Capture the cell that displays the provided text and extract its (x, y) central coordinate. 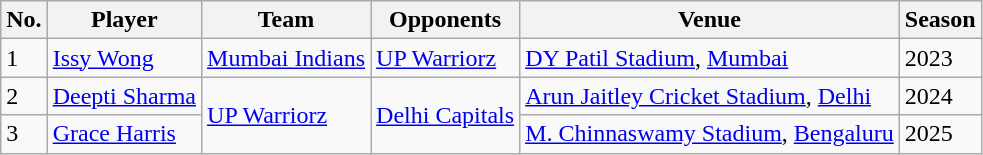
1 (24, 58)
Team (286, 20)
Grace Harris (124, 134)
Player (124, 20)
2024 (940, 96)
Arun Jaitley Cricket Stadium, Delhi (710, 96)
DY Patil Stadium, Mumbai (710, 58)
Issy Wong (124, 58)
Delhi Capitals (446, 115)
Venue (710, 20)
2 (24, 96)
Opponents (446, 20)
M. Chinnaswamy Stadium, Bengaluru (710, 134)
Deepti Sharma (124, 96)
2023 (940, 58)
3 (24, 134)
2025 (940, 134)
Mumbai Indians (286, 58)
Season (940, 20)
No. (24, 20)
